Pinpoint the cell where the given text exists, returning its (X, Y) midpoint coordinate. 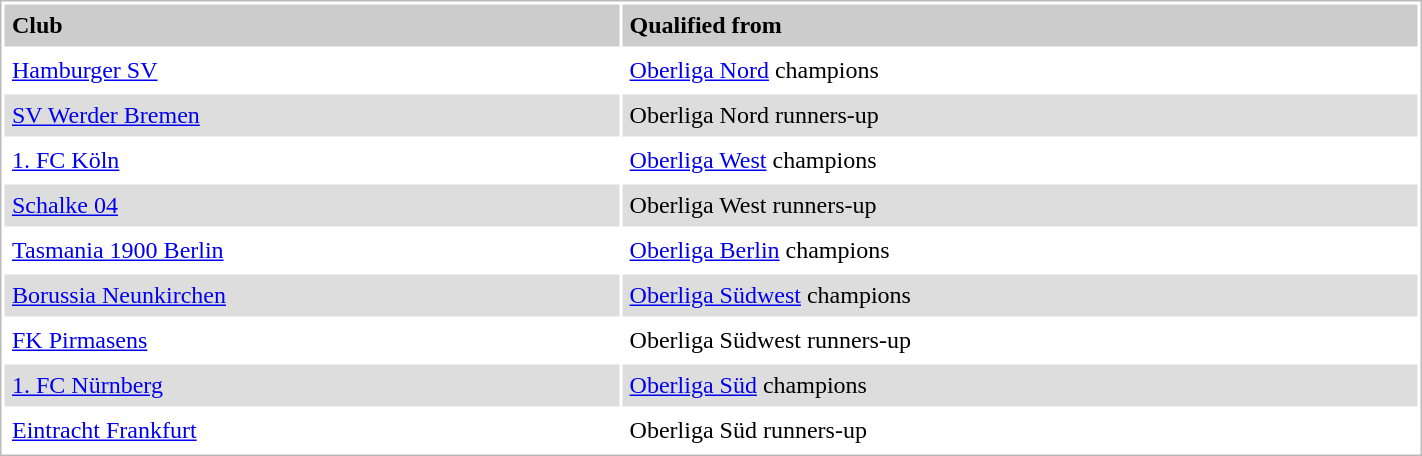
Oberliga Nord runners-up (1020, 115)
Oberliga West champions (1020, 161)
FK Pirmasens (312, 341)
Borussia Neunkirchen (312, 295)
Oberliga West runners-up (1020, 205)
Tasmania 1900 Berlin (312, 251)
Qualified from (1020, 25)
Hamburger SV (312, 71)
Oberliga Südwest champions (1020, 295)
Club (312, 25)
Oberliga Süd champions (1020, 385)
Oberliga Nord champions (1020, 71)
SV Werder Bremen (312, 115)
1. FC Köln (312, 161)
Eintracht Frankfurt (312, 431)
Oberliga Berlin champions (1020, 251)
Oberliga Süd runners-up (1020, 431)
Oberliga Südwest runners-up (1020, 341)
Schalke 04 (312, 205)
1. FC Nürnberg (312, 385)
